Return (x, y) of the center of cell containing provided text 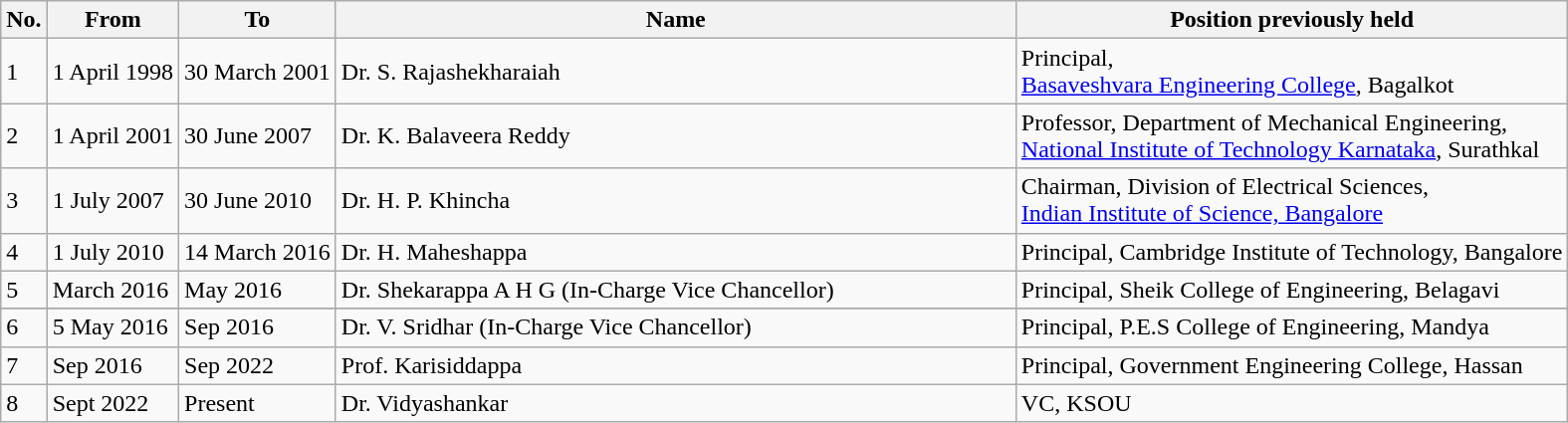
Dr. Vidyashankar (675, 403)
6 (24, 327)
No. (24, 20)
March 2016 (112, 290)
May 2016 (258, 290)
Dr. H. Maheshappa (675, 252)
Dr. V. Sridhar (In-Charge Vice Chancellor) (675, 327)
Principal, P.E.S College of Engineering, Mandya (1292, 327)
Principal, Sheik College of Engineering, Belagavi (1292, 290)
Professor, Department of Mechanical Engineering,National Institute of Technology Karnataka, Surathkal (1292, 135)
Present (258, 403)
7 (24, 365)
Dr. K. Balaveera Reddy (675, 135)
Principal, Cambridge Institute of Technology, Bangalore (1292, 252)
30 March 2001 (258, 72)
Principal, Government Engineering College, Hassan (1292, 365)
1 July 2007 (112, 201)
1 July 2010 (112, 252)
Dr. Shekarappa A H G (In-Charge Vice Chancellor) (675, 290)
Prof. Karisiddappa (675, 365)
VC, KSOU (1292, 403)
1 April 2001 (112, 135)
14 March 2016 (258, 252)
30 June 2007 (258, 135)
1 (24, 72)
5 May 2016 (112, 327)
Principal,Basaveshvara Engineering College, Bagalkot (1292, 72)
Sept 2022 (112, 403)
30 June 2010 (258, 201)
1 April 1998 (112, 72)
2 (24, 135)
Dr. S. Rajashekharaiah (675, 72)
From (112, 20)
4 (24, 252)
Name (675, 20)
To (258, 20)
Dr. H. P. Khincha (675, 201)
5 (24, 290)
8 (24, 403)
Sep 2022 (258, 365)
Position previously held (1292, 20)
Chairman, Division of Electrical Sciences,Indian Institute of Science, Bangalore (1292, 201)
3 (24, 201)
